Provide the [x, y] coordinate of the cell's center where the given text is located.  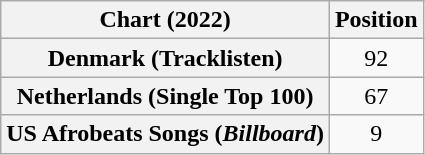
67 [376, 96]
Chart (2022) [166, 20]
Netherlands (Single Top 100) [166, 96]
Denmark (Tracklisten) [166, 58]
Position [376, 20]
92 [376, 58]
9 [376, 134]
US Afrobeats Songs (Billboard) [166, 134]
